From the cell containing the given text, extract its center point as [X, Y] coordinate. 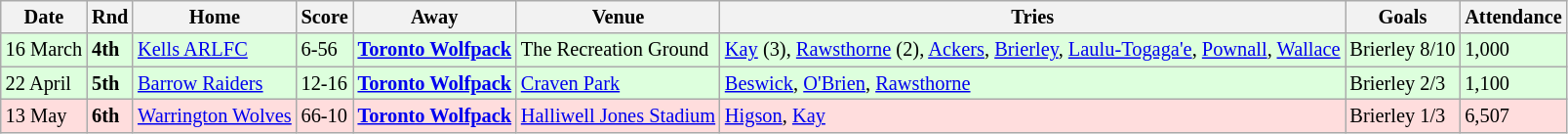
Kells ARLFC [215, 50]
Brierley 2/3 [1402, 83]
1,100 [1512, 83]
Kay (3), Rawsthorne (2), Ackers, Brierley, Laulu-Togaga'e, Pownall, Wallace [1032, 50]
Home [215, 17]
Higson, Kay [1032, 115]
The Recreation Ground [619, 50]
5th [109, 83]
Craven Park [619, 83]
Goals [1402, 17]
Tries [1032, 17]
Beswick, O'Brien, Rawsthorne [1032, 83]
Away [435, 17]
1,000 [1512, 50]
66-10 [325, 115]
Brierley 8/10 [1402, 50]
Barrow Raiders [215, 83]
22 April [44, 83]
Warrington Wolves [215, 115]
6-56 [325, 50]
6th [109, 115]
Halliwell Jones Stadium [619, 115]
Venue [619, 17]
16 March [44, 50]
13 May [44, 115]
4th [109, 50]
Attendance [1512, 17]
12-16 [325, 83]
Date [44, 17]
Score [325, 17]
6,507 [1512, 115]
Brierley 1/3 [1402, 115]
Rnd [109, 17]
